Locate the cell with the specified text and output its [X, Y] center coordinate. 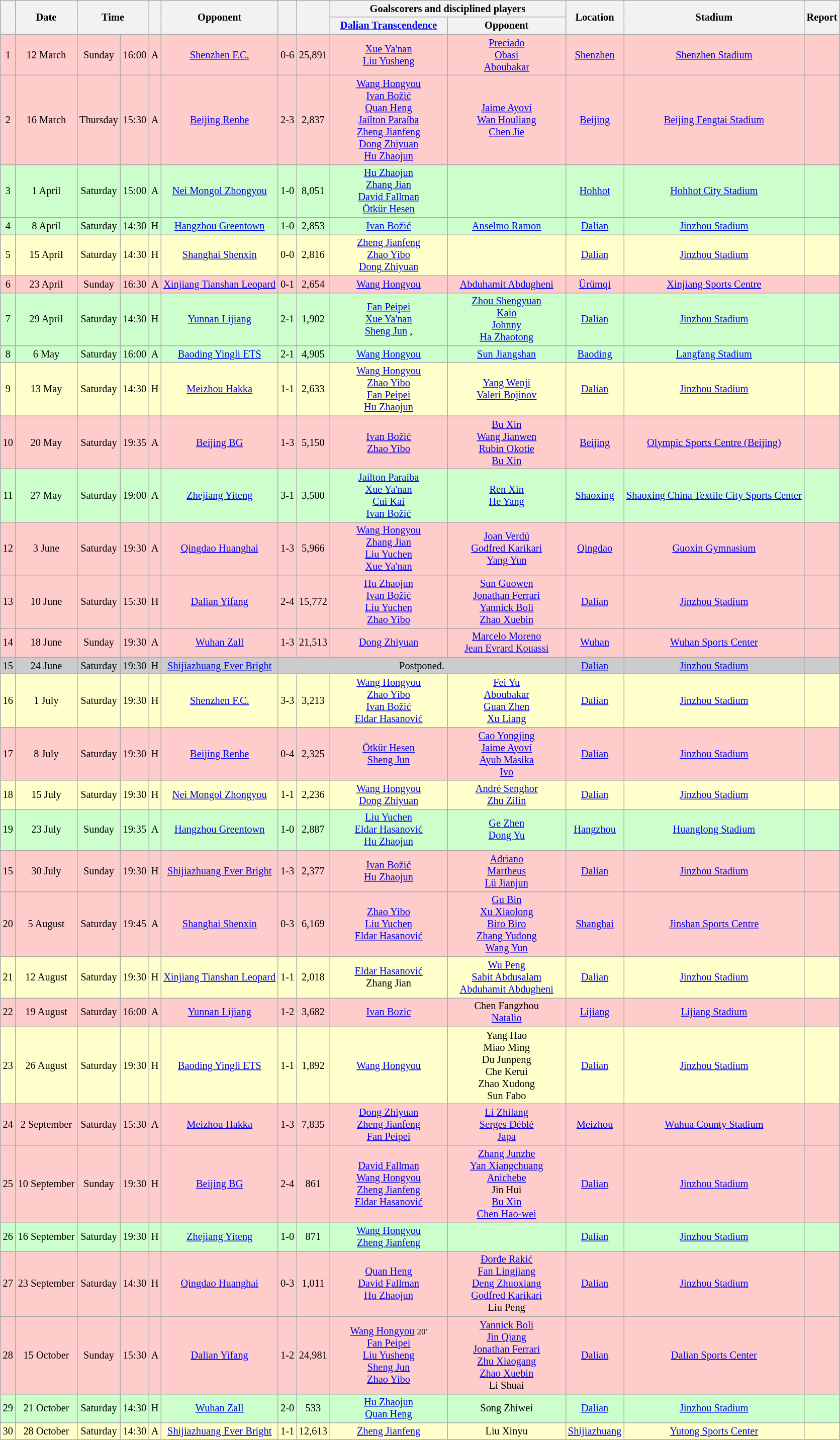
28 [8, 1355]
30 July [46, 871]
Zhou Shengyuan Kaio Johnny Ha Zhaotong [507, 319]
13 May [46, 389]
6,169 [313, 924]
3-1 [288, 495]
Stadium [714, 17]
12 [8, 549]
Yutong Sports Center [714, 1431]
2-0 [288, 1408]
2,377 [313, 871]
24 [8, 1124]
7,835 [313, 1124]
Hohhot City Stadium [714, 191]
14 [8, 643]
Preciado Obasi Aboubakar [507, 55]
Dong Zhiyuan [389, 643]
25 [8, 1184]
Quan Heng David Fallman Hu Zhaojun [389, 1284]
27 May [46, 495]
23 April [46, 284]
Đorđe Rakić Fan Lingjiang Deng Zhuoxiang Godfred Karikari Liu Peng [507, 1284]
Olympic Sports Centre (Beijing) [714, 442]
16 September [46, 1237]
2 [8, 120]
Lijiang [595, 1012]
Wang Hongyou Ivan Božić Quan Heng Jaílton ParaíbaZheng Jianfeng Dong Zhiyuan Hu Zhaojun [389, 120]
Wang Hongyou Zhao Yibo Fan Peipei Hu Zhaojun [389, 389]
3,500 [313, 495]
6 [8, 284]
861 [313, 1184]
Meizhou [595, 1124]
Wang Hongyou Zhao Yibo Ivan Božić Eldar Hasanović [389, 700]
Hu Zhaojun Zhang Jian David Fallman Ötkür Hesen [389, 191]
Ivan Božić [389, 226]
Postponed. [422, 666]
Shenzhen [595, 55]
0-4 [288, 754]
4,905 [313, 354]
Goalscorers and disciplined players [447, 9]
23 September [46, 1284]
Wang Hongyou Zhang Jian Liu Yuchen Xue Ya'nan [389, 549]
7 [8, 319]
Liu Xinyu [507, 1431]
Zhao Yibo Liu YuchenEldar Hasanović [389, 924]
2,853 [313, 226]
3 June [46, 549]
2 September [46, 1124]
2,325 [313, 754]
15:00 [135, 191]
2,816 [313, 255]
19 [8, 830]
Huanglong Stadium [714, 830]
Xinjiang Sports Centre [714, 284]
Eldar Hasanović Zhang Jian [389, 977]
Wang Hongyou Zheng Jianfeng [389, 1237]
Hu Zhaojun Ivan Božić Liu Yuchen Zhao Yibo [389, 602]
2,654 [313, 284]
13 [8, 602]
Wuhua County Stadium [714, 1124]
5,150 [313, 442]
0-6 [288, 55]
6 May [46, 354]
23 [8, 1065]
15 October [46, 1355]
10 [8, 442]
Ötkür Hesen Sheng Jun [389, 754]
Anselmo Ramon [507, 226]
15,772 [313, 602]
Yannick Boli Jin Qiang Jonathan Ferrari Zhu Xiaogang Zhao Xuebin Li Shuai [507, 1355]
5 [8, 255]
2,236 [313, 795]
2,837 [313, 120]
Ivan Bozic [389, 1012]
Jinshan Sports Centre [714, 924]
Jaílton ParaíbaXue Ya'nan Cui Kai Ivan Božić [389, 495]
12,613 [313, 1431]
10 June [46, 602]
30 [8, 1431]
23 July [46, 830]
16 March [46, 120]
Dalian Transcendence [389, 26]
533 [313, 1408]
Dong Zhiyuan Zheng Jianfeng Fan Peipei [389, 1124]
3-3 [288, 700]
1 [8, 55]
Li Zhilang Serges Déblé Japa [507, 1124]
Shaoxing [595, 495]
24,981 [313, 1355]
Ivan Božić Zhao Yibo [389, 442]
Song Zhiwei [507, 1408]
1,902 [313, 319]
20 [8, 924]
8 April [46, 226]
Zheng Jianfeng Zhao Yibo Dong Zhiyuan [389, 255]
29 April [46, 319]
Chen Fangzhou Natalio [507, 1012]
Sun Jiangshan [507, 354]
Dalian Sports Center [714, 1355]
Langfang Stadium [714, 354]
22 [8, 1012]
21 October [46, 1408]
Bu Xin Wang Jianwen Rubin Okotie Bu Xin [507, 442]
Shijiazhuang [595, 1431]
Wu Peng Sabit Abdusalam Abduhamit Abdugheni [507, 977]
Wang Hongyou 20'Fan Peipei Liu Yusheng Sheng Jun Zhao Yibo [389, 1355]
Xue Ya'nan Liu Yusheng [389, 55]
Gu Bin Xu Xiaolong Biro Biro Zhang Yudong Wang Yun [507, 924]
Thursday [99, 120]
26 August [46, 1065]
21,513 [313, 643]
Date [46, 17]
Shaoxing China Textile City Sports Center [714, 495]
28 October [46, 1431]
871 [313, 1237]
1,892 [313, 1065]
20 May [46, 442]
Baoding [595, 354]
3,682 [313, 1012]
16:30 [135, 284]
2,887 [313, 830]
10 September [46, 1184]
3,213 [313, 700]
1,011 [313, 1284]
12 March [46, 55]
24 June [46, 666]
Abduhamit Abdugheni [507, 284]
5 August [46, 924]
Wuhan Sports Center [714, 643]
21 [8, 977]
Wang Hongyou Dong Zhiyuan [389, 795]
12 August [46, 977]
Adriano Martheus Lü Jianjun [507, 871]
Beijing Fengtai Stadium [714, 120]
2-3 [288, 120]
15 April [46, 255]
Fei Yu Aboubakar Guan Zhen Xu Liang [507, 700]
David Fallman Wang Hongyou Zheng Jianfeng Eldar Hasanović [389, 1184]
Zheng Jianfeng [389, 1431]
Shanghai [595, 924]
Guoxin Gymnasium [714, 549]
27 [8, 1284]
5,966 [313, 549]
Fan Peipei Xue Ya'nan Sheng Jun , [389, 319]
26 [8, 1237]
2,018 [313, 977]
18 [8, 795]
8,051 [313, 191]
8 [8, 354]
Time [113, 17]
1 July [46, 700]
Cao Yongjing Jaime Ayoví Ayub Masika Ivo [507, 754]
0-1 [288, 284]
11 [8, 495]
Sun Guowen Jonathan Ferrari Yannick Boli Zhao Xuebin [507, 602]
2,633 [313, 389]
Hu Zhaojun Quan Heng [389, 1408]
Qingdao [595, 549]
Ge Zhen Dong Yu [507, 830]
Yang Hao Miao Ming Du Junpeng Che Kerui Zhao Xudong Sun Fabo [507, 1065]
3 [8, 191]
Lijiang Stadium [714, 1012]
0-0 [288, 255]
Hangzhou [595, 830]
19:45 [135, 924]
17 [8, 754]
Ren Xin He Yang [507, 495]
Ürümqi [595, 284]
Joan Verdú Godfred Karikari Yang Yun [507, 549]
Location [595, 17]
Wuhan [595, 643]
Shenzhen Stadium [714, 55]
19 August [46, 1012]
15 July [46, 795]
Ivan Božić Hu Zhaojun [389, 871]
4 [8, 226]
29 [8, 1408]
9 [8, 389]
Marcelo Moreno Jean Evrard Kouassi [507, 643]
Liu Yuchen Eldar Hasanović Hu Zhaojun [389, 830]
16 [8, 700]
25,891 [313, 55]
1 April [46, 191]
Zhang Junzhe Yan Xiangchuang Anichebe Jin Hui Bu Xin Chen Hao-wei [507, 1184]
Jaime Ayoví Wan Houliang Chen Jie [507, 120]
8 July [46, 754]
Hohhot [595, 191]
18 June [46, 643]
Yang Wenji Valeri Bojinov [507, 389]
Report [822, 17]
André Senghor Zhu Zilin [507, 795]
19:00 [135, 495]
